Extract the (X, Y) coordinate from the center of the cell holding the provided text.  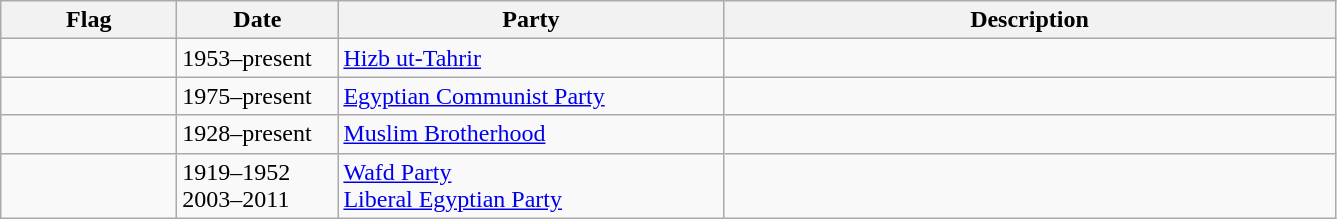
Muslim Brotherhood (531, 134)
Flag (89, 20)
1919–19522003–2011 (258, 186)
Description (1030, 20)
Hizb ut-Tahrir (531, 58)
1928–present (258, 134)
Date (258, 20)
1953–present (258, 58)
Egyptian Communist Party (531, 96)
Wafd PartyLiberal Egyptian Party (531, 186)
1975–present (258, 96)
Party (531, 20)
